Detect which cell encompasses the target text, then output its (X, Y) center coordinate. 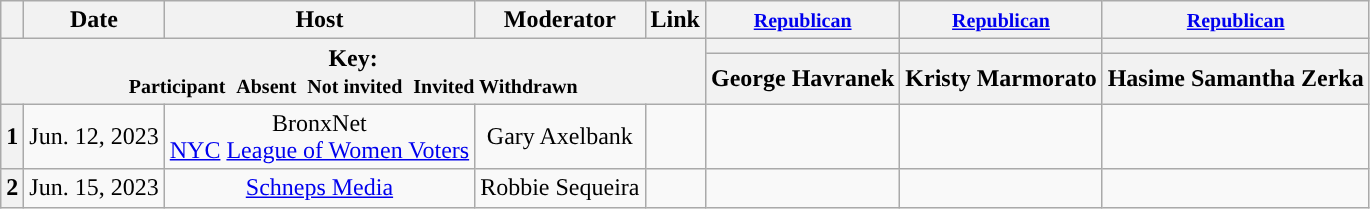
Schneps Media (319, 188)
Robbie Sequeira (560, 188)
Jun. 12, 2023 (94, 136)
George Havranek (802, 78)
2 (12, 188)
Date (94, 20)
1 (12, 136)
Link (675, 20)
Host (319, 20)
Hasime Samantha Zerka (1236, 78)
Kristy Marmorato (1001, 78)
Moderator (560, 20)
Key: Participant Absent Not invited Invited Withdrawn (354, 72)
Gary Axelbank (560, 136)
Jun. 15, 2023 (94, 188)
BronxNetNYC League of Women Voters (319, 136)
